Provide the (X, Y) coordinate of the cell's center where the given text is located.  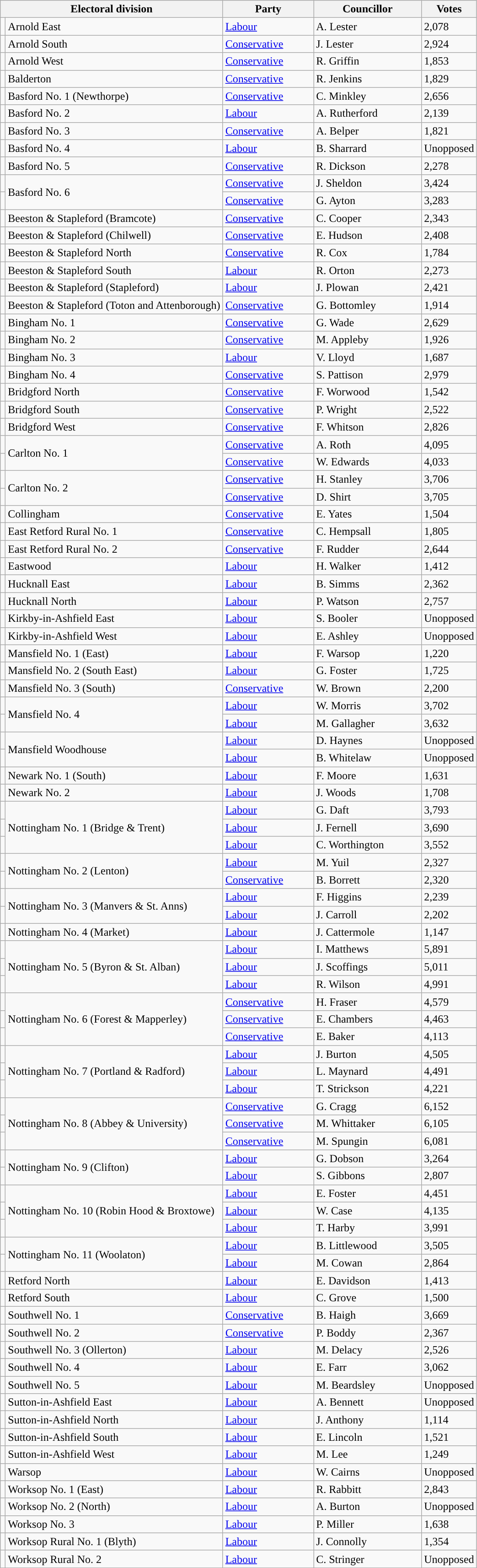
R. Rabbitt (368, 1489)
3,706 (449, 479)
S. Pattison (368, 375)
R. Griffin (368, 61)
E. Farr (368, 1368)
Sutton-in-Ashfield South (114, 1437)
3,552 (449, 845)
Basford No. 5 (114, 166)
A. Burton (368, 1507)
1,521 (449, 1437)
Bridgford South (114, 410)
J. Sheldon (368, 183)
E. Davidson (368, 1280)
B. Simms (368, 584)
Basford No. 6 (114, 192)
4,221 (449, 1089)
Mansfield No. 2 (South East) (114, 671)
2,078 (449, 27)
1,249 (449, 1455)
Worksop No. 2 (North) (114, 1507)
F. Higgins (368, 897)
6,081 (449, 1141)
Nottingham No. 10 (Robin Hood & Broxtowe) (114, 1211)
2,656 (449, 96)
Councillor (368, 9)
Nottingham No. 5 (Byron & St. Alban) (114, 967)
Beeston & Stapleford South (114, 270)
1,638 (449, 1524)
2,757 (449, 601)
4,579 (449, 1002)
M. Spungin (368, 1141)
3,705 (449, 496)
J. Burton (368, 1054)
4,451 (449, 1193)
Kirkby-in-Ashfield East (114, 619)
P. Boddy (368, 1333)
4,033 (449, 462)
3,690 (449, 828)
4,095 (449, 444)
L. Maynard (368, 1072)
2,320 (449, 880)
Beeston & Stapleford North (114, 253)
Arnold West (114, 61)
D. Shirt (368, 496)
Party (268, 9)
3,505 (449, 1245)
E. Yates (368, 514)
4,991 (449, 984)
2,139 (449, 113)
E. Chambers (368, 1019)
J. Connolly (368, 1541)
2,362 (449, 584)
Basford No. 2 (114, 113)
Nottingham No. 8 (Abbey & University) (114, 1124)
J. Scoffings (368, 967)
Nottingham No. 4 (Market) (114, 932)
1,805 (449, 532)
V. Lloyd (368, 357)
2,421 (449, 288)
H. Fraser (368, 1002)
Mansfield No. 3 (South) (114, 688)
Worksop No. 1 (East) (114, 1489)
F. Whitson (368, 427)
Beeston & Stapleford (Bramcote) (114, 218)
1,500 (449, 1298)
Eastwood (114, 566)
Nottingham No. 6 (Forest & Mapperley) (114, 1019)
2,924 (449, 44)
R. Cox (368, 253)
4,113 (449, 1036)
R. Jenkins (368, 79)
1,147 (449, 932)
J. Carroll (368, 915)
Mansfield No. 4 (114, 714)
Bingham No. 2 (114, 340)
Mansfield No. 1 (East) (114, 653)
Bridgford West (114, 427)
B. Littlewood (368, 1245)
Bingham No. 4 (114, 375)
2,864 (449, 1263)
W. Brown (368, 688)
Retford North (114, 1280)
1,354 (449, 1541)
4,135 (449, 1211)
Nottingham No. 7 (Portland & Radford) (114, 1071)
6,152 (449, 1106)
Balderton (114, 79)
G. Foster (368, 671)
2,327 (449, 862)
1,914 (449, 305)
2,979 (449, 375)
6,105 (449, 1124)
T. Harby (368, 1228)
G. Ayton (368, 200)
3,283 (449, 200)
Beeston & Stapleford (Stapleford) (114, 288)
P. Wright (368, 410)
Nottingham No. 2 (Lenton) (114, 871)
1,542 (449, 392)
1,114 (449, 1420)
Southwell No. 1 (114, 1315)
F. Moore (368, 776)
C. Stringer (368, 1559)
2,367 (449, 1333)
Sutton-in-Ashfield East (114, 1402)
Worksop Rural No. 1 (Blyth) (114, 1541)
Mansfield Woodhouse (114, 749)
Bingham No. 3 (114, 357)
R. Orton (368, 270)
Bingham No. 1 (114, 323)
B. Borrett (368, 880)
E. Foster (368, 1193)
3,062 (449, 1368)
Southwell No. 5 (114, 1385)
F. Rudder (368, 549)
Hucknall North (114, 601)
3,702 (449, 706)
4,505 (449, 1054)
J. Fernell (368, 828)
W. Morris (368, 706)
Carlton No. 2 (114, 488)
2,522 (449, 410)
1,829 (449, 79)
B. Whitelaw (368, 758)
East Retford Rural No. 1 (114, 532)
C. Worthington (368, 845)
S. Booler (368, 619)
1,412 (449, 566)
3,669 (449, 1315)
W. Edwards (368, 462)
Worksop Rural No. 2 (114, 1559)
1,220 (449, 653)
1,504 (449, 514)
H. Stanley (368, 479)
Beeston & Stapleford (Chilwell) (114, 236)
G. Wade (368, 323)
F. Worwood (368, 392)
R. Wilson (368, 984)
2,202 (449, 915)
B. Haigh (368, 1315)
Retford South (114, 1298)
Warsop (114, 1472)
E. Ashley (368, 636)
2,526 (449, 1350)
2,826 (449, 427)
Southwell No. 3 (Ollerton) (114, 1350)
C. Hempsall (368, 532)
Basford No. 4 (114, 148)
J. Lester (368, 44)
Bridgford North (114, 392)
Kirkby-in-Ashfield West (114, 636)
Newark No. 2 (114, 793)
3,264 (449, 1158)
1,631 (449, 776)
D. Haynes (368, 740)
J. Woods (368, 793)
W. Case (368, 1211)
T. Strickson (368, 1089)
P. Watson (368, 601)
G. Daft (368, 810)
2,843 (449, 1489)
E. Baker (368, 1036)
M. Yuil (368, 862)
1,413 (449, 1280)
Electoral division (112, 9)
Nottingham No. 9 (Clifton) (114, 1167)
5,011 (449, 967)
C. Grove (368, 1298)
E. Hudson (368, 236)
M. Lee (368, 1455)
Worksop No. 3 (114, 1524)
A. Rutherford (368, 113)
M. Whittaker (368, 1124)
C. Minkley (368, 96)
1,725 (449, 671)
M. Beardsley (368, 1385)
2,343 (449, 218)
Basford No. 3 (114, 131)
F. Warsop (368, 653)
M. Appleby (368, 340)
1,926 (449, 340)
A. Bennett (368, 1402)
E. Lincoln (368, 1437)
3,991 (449, 1228)
Newark No. 1 (South) (114, 776)
I. Matthews (368, 949)
M. Gallagher (368, 723)
1,821 (449, 131)
S. Gibbons (368, 1176)
G. Cragg (368, 1106)
3,424 (449, 183)
3,632 (449, 723)
Hucknall East (114, 584)
1,853 (449, 61)
2,644 (449, 549)
A. Roth (368, 444)
2,629 (449, 323)
2,239 (449, 897)
1,687 (449, 357)
R. Dickson (368, 166)
J. Cattermole (368, 932)
2,807 (449, 1176)
Southwell No. 4 (114, 1368)
B. Sharrard (368, 148)
3,793 (449, 810)
1,784 (449, 253)
Nottingham No. 3 (Manvers & St. Anns) (114, 906)
Southwell No. 2 (114, 1333)
A. Belper (368, 131)
M. Delacy (368, 1350)
W. Cairns (368, 1472)
4,491 (449, 1072)
A. Lester (368, 27)
M. Cowan (368, 1263)
Basford No. 1 (Newthorpe) (114, 96)
Arnold East (114, 27)
5,891 (449, 949)
2,200 (449, 688)
H. Walker (368, 566)
J. Plowan (368, 288)
G. Bottomley (368, 305)
1,708 (449, 793)
East Retford Rural No. 2 (114, 549)
Arnold South (114, 44)
P. Miller (368, 1524)
Sutton-in-Ashfield North (114, 1420)
Carlton No. 1 (114, 453)
2,408 (449, 236)
Sutton-in-Ashfield West (114, 1455)
2,278 (449, 166)
Votes (449, 9)
G. Dobson (368, 1158)
Beeston & Stapleford (Toton and Attenborough) (114, 305)
C. Cooper (368, 218)
J. Anthony (368, 1420)
Nottingham No. 1 (Bridge & Trent) (114, 828)
2,273 (449, 270)
Nottingham No. 11 (Woolaton) (114, 1254)
Collingham (114, 514)
4,463 (449, 1019)
